Pinpoint the cell where the given text exists, returning its (X, Y) midpoint coordinate. 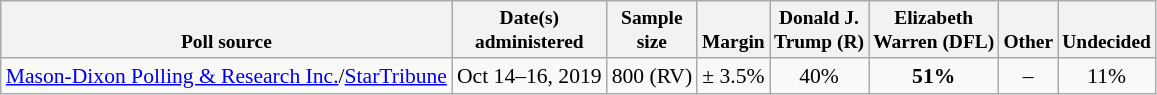
Oct 14–16, 2019 (530, 76)
Samplesize (652, 30)
Mason-Dixon Polling & Research Inc./StarTribune (226, 76)
Donald J.Trump (R) (820, 30)
Other (1028, 30)
40% (820, 76)
Date(s)administered (530, 30)
11% (1107, 76)
Poll source (226, 30)
51% (934, 76)
ElizabethWarren (DFL) (934, 30)
800 (RV) (652, 76)
± 3.5% (733, 76)
Undecided (1107, 30)
Margin (733, 30)
– (1028, 76)
